Return the [X, Y] coordinate for the center point of the cell that contains the specified text.  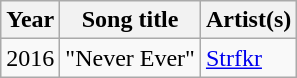
"Never Ever" [130, 58]
2016 [30, 58]
Strfkr [248, 58]
Artist(s) [248, 20]
Song title [130, 20]
Year [30, 20]
